Find where the given text appears and provide that cell's center as (X, Y) coordinate. 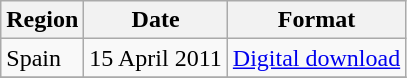
Format (316, 20)
Digital download (316, 58)
Region (42, 20)
Spain (42, 58)
Date (156, 20)
15 April 2011 (156, 58)
